Scan for the cell matching the given text and deliver its (X, Y) coordinate at center. 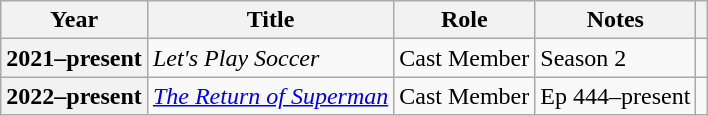
Season 2 (616, 58)
The Return of Superman (270, 96)
2021–present (74, 58)
Let's Play Soccer (270, 58)
Year (74, 20)
2022–present (74, 96)
Notes (616, 20)
Ep 444–present (616, 96)
Role (464, 20)
Title (270, 20)
